Scan for the cell matching the given text and deliver its [x, y] coordinate at center. 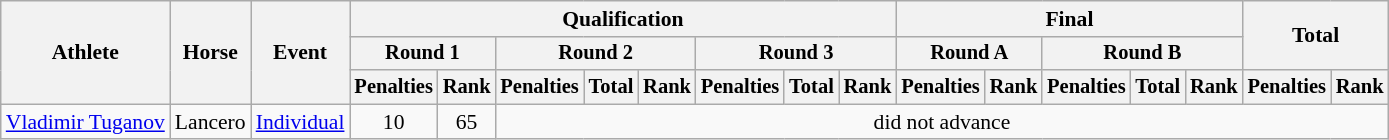
Round B [1142, 54]
Round 3 [796, 54]
Individual [300, 122]
Event [300, 52]
Horse [210, 52]
Qualification [624, 19]
Lancero [210, 122]
Round 2 [595, 54]
did not advance [942, 122]
Round A [969, 54]
Round 1 [423, 54]
Final [1069, 19]
Athlete [86, 52]
65 [467, 122]
Vladimir Tuganov [86, 122]
10 [394, 122]
